Output the (x, y) coordinate of the center of the cell containing the given text.  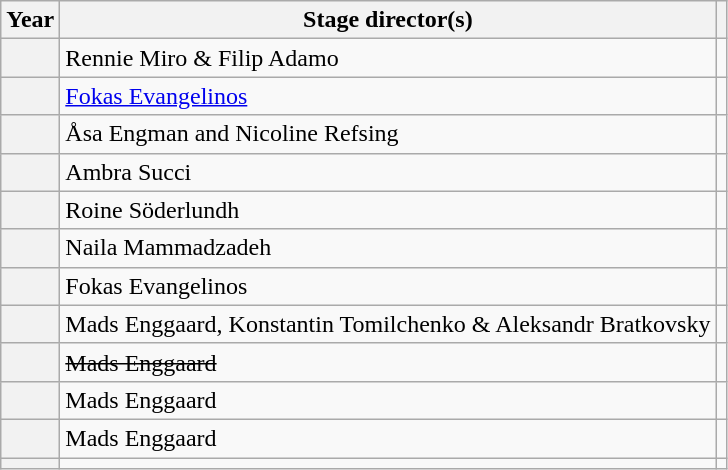
Åsa Engman and Nicoline Refsing (388, 134)
Year (30, 20)
Roine Söderlundh (388, 210)
Naila Mammadzadeh (388, 248)
Mads Enggaard, Konstantin Tomilchenko & Aleksandr Bratkovsky (388, 324)
Ambra Succi (388, 172)
Rennie Miro & Filip Adamo (388, 58)
Stage director(s) (388, 20)
